Capture the cell that displays the provided text and extract its [x, y] central coordinate. 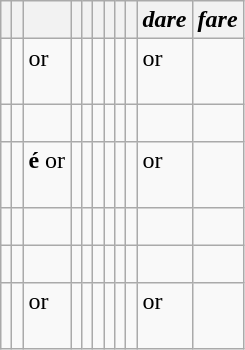
dare [164, 20]
é or [47, 174]
fare [218, 20]
